Find where the given text appears and provide that cell's center as [x, y] coordinate. 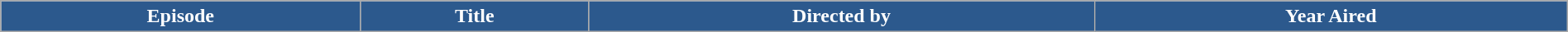
Title [475, 16]
Year Aired [1331, 16]
Directed by [842, 16]
Episode [180, 16]
